Search for the cell housing the specified text and yield its (x, y) center coordinate. 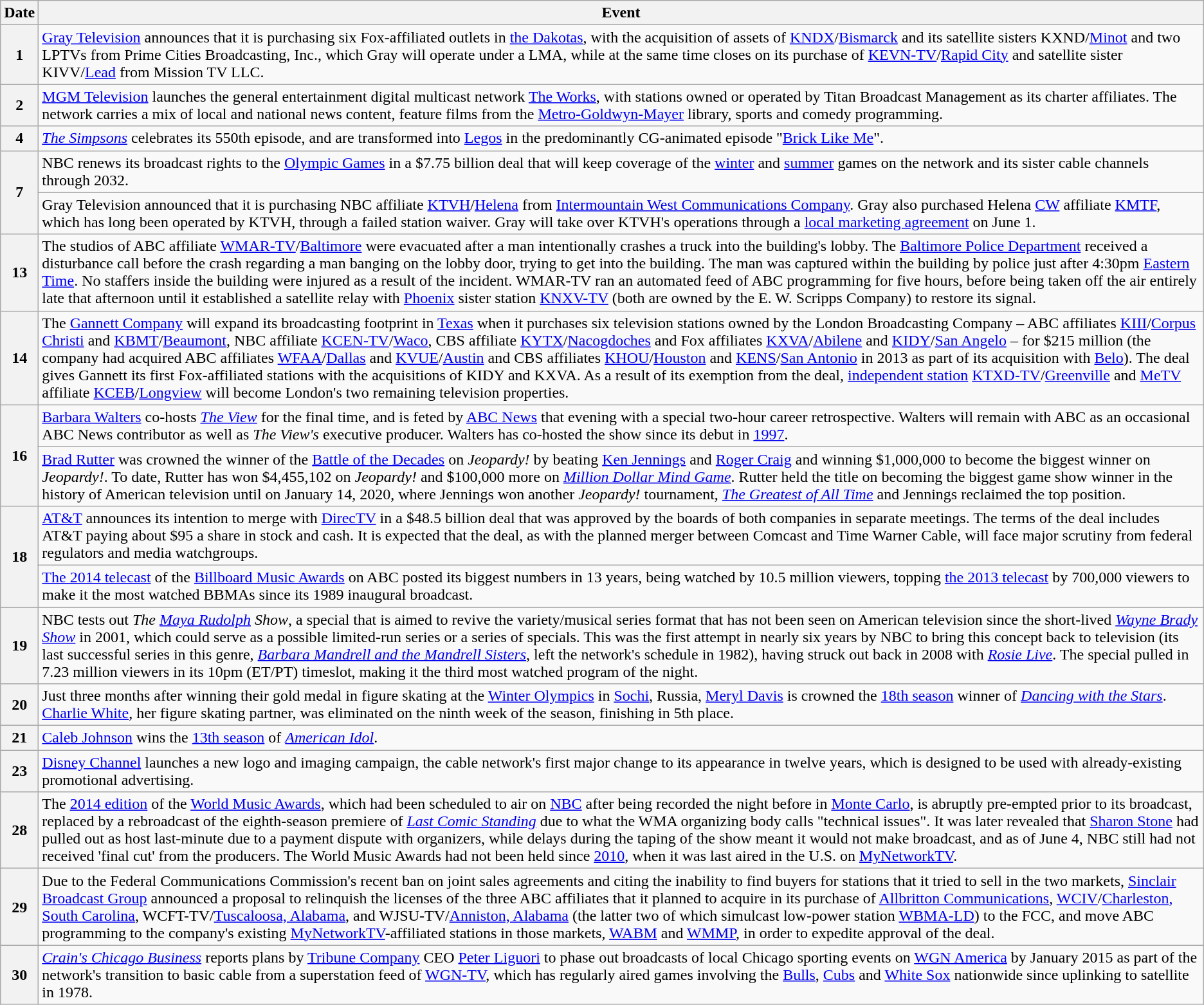
28 (19, 830)
29 (19, 907)
Caleb Johnson wins the 13th season of American Idol. (621, 738)
Date (19, 13)
30 (19, 975)
16 (19, 456)
21 (19, 738)
2 (19, 106)
13 (19, 273)
18 (19, 556)
1 (19, 55)
23 (19, 771)
The Simpsons celebrates its 550th episode, and are transformed into Legos in the predominantly CG-animated episode "Brick Like Me". (621, 138)
7 (19, 192)
14 (19, 358)
19 (19, 646)
Event (621, 13)
4 (19, 138)
20 (19, 705)
